Capture the cell that displays the provided text and extract its (X, Y) central coordinate. 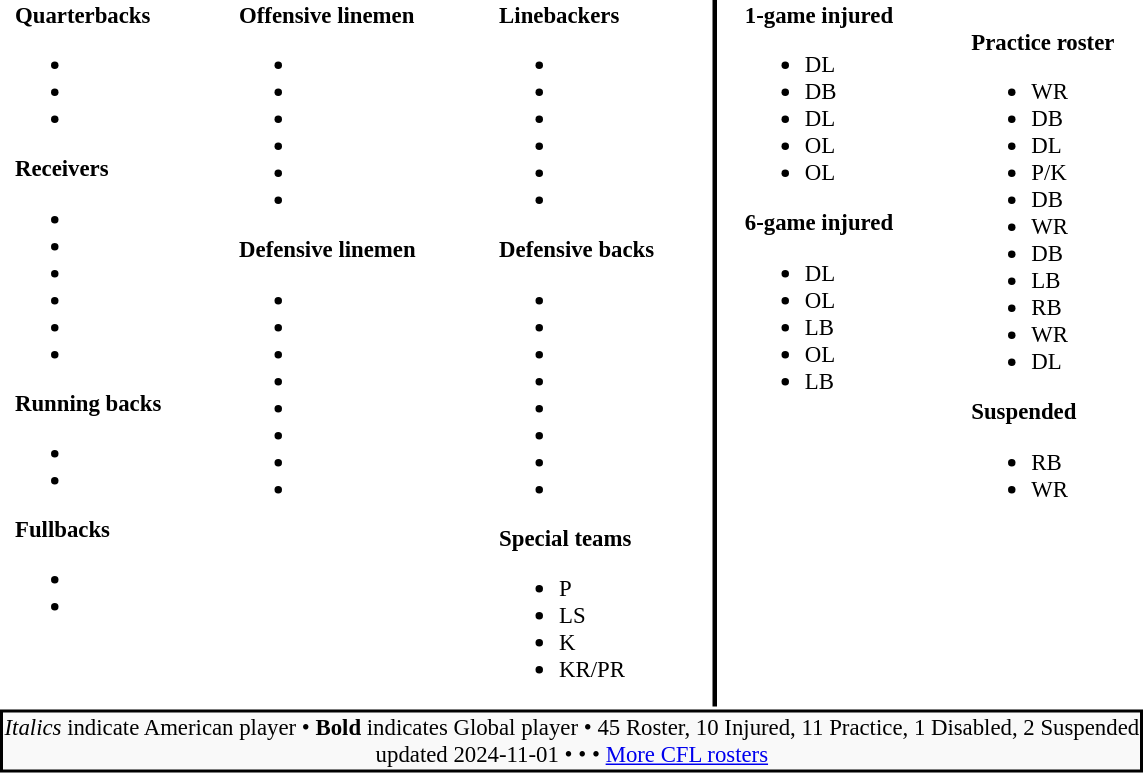
QuarterbacksReceiversRunning backsFullbacks (103, 354)
Offensive linemenDefensive linemen (345, 354)
LinebackersDefensive backsSpecial teams P LS K KR/PR (592, 354)
1-game injured DL DB DL OL OL6-game injured DL OL LB OL LB (833, 354)
